Scan for the cell matching the given text and deliver its (X, Y) coordinate at center. 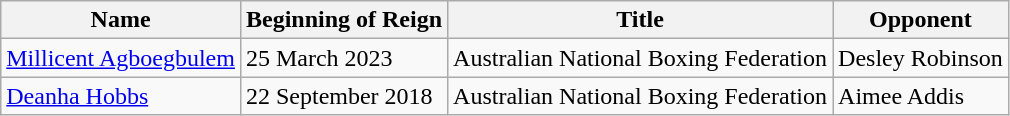
Deanha Hobbs (121, 96)
25 March 2023 (344, 58)
Beginning of Reign (344, 20)
Title (640, 20)
22 September 2018 (344, 96)
Opponent (921, 20)
Desley Robinson (921, 58)
Name (121, 20)
Millicent Agboegbulem (121, 58)
Aimee Addis (921, 96)
